Return the [X, Y] coordinate for the center point of the cell that contains the specified text.  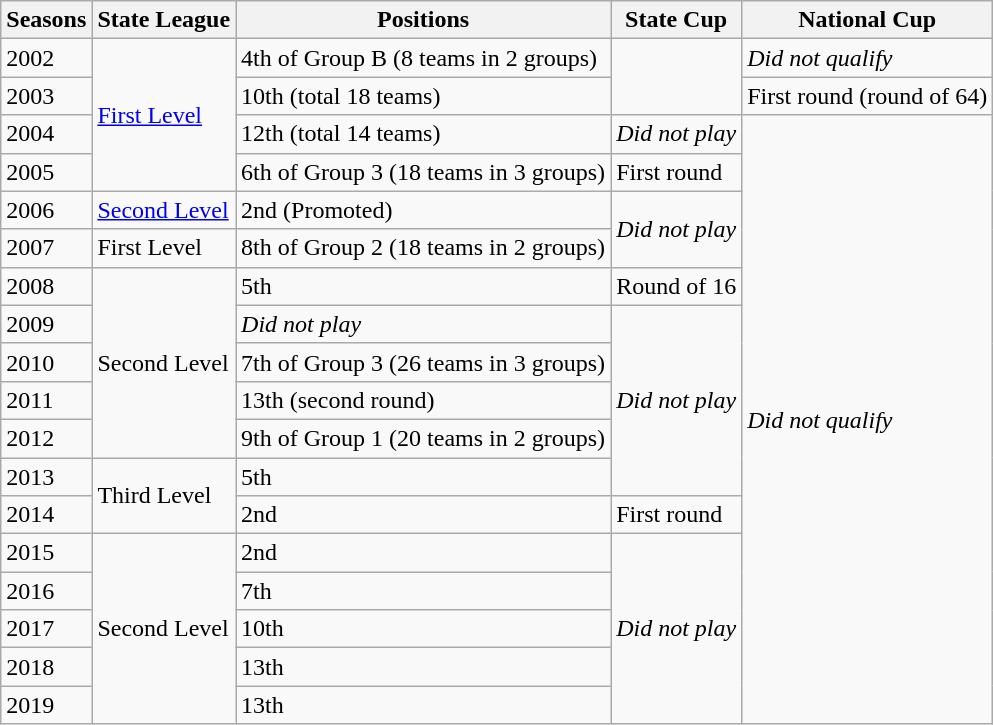
13th (second round) [424, 400]
2009 [46, 324]
National Cup [868, 20]
4th of Group B (8 teams in 2 groups) [424, 58]
First round (round of 64) [868, 96]
2010 [46, 362]
2012 [46, 438]
2002 [46, 58]
2017 [46, 629]
2005 [46, 172]
10th [424, 629]
2013 [46, 477]
2003 [46, 96]
2004 [46, 134]
2007 [46, 248]
7th [424, 591]
8th of Group 2 (18 teams in 2 groups) [424, 248]
2008 [46, 286]
State Cup [676, 20]
2006 [46, 210]
2nd (Promoted) [424, 210]
2018 [46, 667]
12th (total 14 teams) [424, 134]
2015 [46, 553]
9th of Group 1 (20 teams in 2 groups) [424, 438]
2019 [46, 705]
7th of Group 3 (26 teams in 3 groups) [424, 362]
State League [164, 20]
Third Level [164, 496]
2011 [46, 400]
2014 [46, 515]
Positions [424, 20]
Seasons [46, 20]
10th (total 18 teams) [424, 96]
6th of Group 3 (18 teams in 3 groups) [424, 172]
2016 [46, 591]
Round of 16 [676, 286]
